Search for the cell housing the specified text and yield its (X, Y) center coordinate. 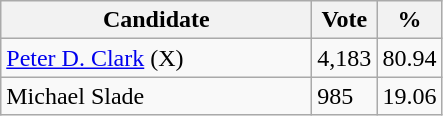
Vote (344, 20)
985 (344, 96)
Candidate (156, 20)
80.94 (410, 58)
% (410, 20)
4,183 (344, 58)
Michael Slade (156, 96)
19.06 (410, 96)
Peter D. Clark (X) (156, 58)
